Determine the [X, Y] coordinate at the center of the cell enclosing the given text.  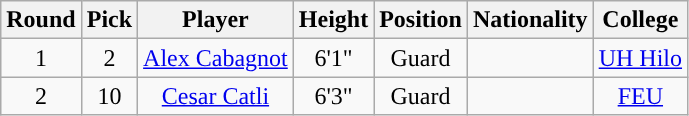
Position [421, 20]
College [640, 20]
Alex Cabagnot [216, 58]
1 [41, 58]
Cesar Catli [216, 96]
6'3" [333, 96]
Round [41, 20]
Height [333, 20]
UH Hilo [640, 58]
Pick [109, 20]
FEU [640, 96]
Player [216, 20]
6'1" [333, 58]
Nationality [530, 20]
10 [109, 96]
